Detect which cell encompasses the target text, then output its (X, Y) center coordinate. 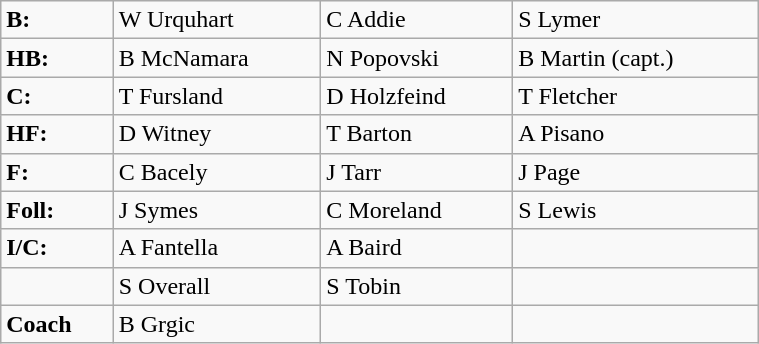
W Urquhart (217, 20)
Foll: (57, 210)
S Lewis (636, 210)
T Fursland (217, 96)
B McNamara (217, 58)
B Martin (capt.) (636, 58)
S Tobin (417, 286)
C Bacely (217, 172)
B Grgic (217, 324)
C Moreland (417, 210)
A Baird (417, 248)
F: (57, 172)
Coach (57, 324)
D Holzfeind (417, 96)
A Fantella (217, 248)
J Symes (217, 210)
C: (57, 96)
A Pisano (636, 134)
J Tarr (417, 172)
S Lymer (636, 20)
D Witney (217, 134)
N Popovski (417, 58)
J Page (636, 172)
S Overall (217, 286)
C Addie (417, 20)
T Fletcher (636, 96)
B: (57, 20)
T Barton (417, 134)
HB: (57, 58)
I/C: (57, 248)
HF: (57, 134)
